Capture the cell that displays the provided text and extract its (X, Y) central coordinate. 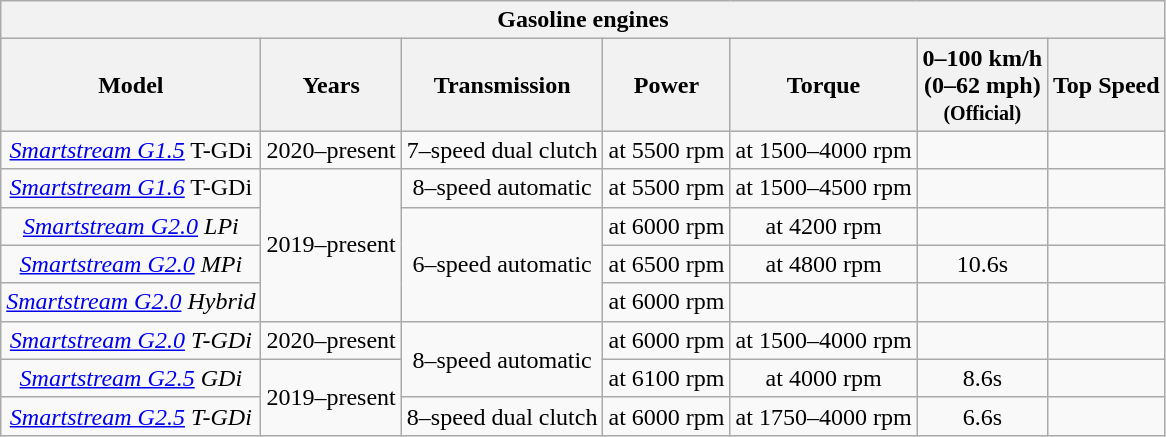
8–speed dual clutch (502, 416)
Torque (824, 85)
Power (666, 85)
0–100 km/h(0–62 mph)(Official) (982, 85)
Smartstream G2.0 MPi (131, 264)
Smartstream G2.5 GDi (131, 378)
Transmission (502, 85)
Smartstream G2.0 T-GDi (131, 340)
at 6100 rpm (666, 378)
at 6500 rpm (666, 264)
Smartstream G1.6 T-GDi (131, 188)
6–speed automatic (502, 264)
Years (331, 85)
Smartstream G2.0 Hybrid (131, 302)
at 4800 rpm (824, 264)
at 1500–4500 rpm (824, 188)
at 1750–4000 rpm (824, 416)
Smartstream G2.5 T-GDi (131, 416)
Model (131, 85)
Smartstream G1.5 T-GDi (131, 150)
Top Speed (1107, 85)
6.6s (982, 416)
at 4000 rpm (824, 378)
at 4200 rpm (824, 226)
Smartstream G2.0 LPi (131, 226)
8.6s (982, 378)
10.6s (982, 264)
Gasoline engines (583, 20)
7–speed dual clutch (502, 150)
